Provide the [X, Y] coordinate of the cell's center where the given text is located.  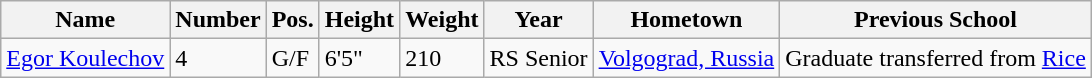
Pos. [292, 20]
Number [218, 20]
Year [538, 20]
4 [218, 58]
Height [359, 20]
210 [442, 58]
RS Senior [538, 58]
Previous School [936, 20]
Weight [442, 20]
Graduate transferred from Rice [936, 58]
Volgograd, Russia [686, 58]
6'5" [359, 58]
Name [86, 20]
Hometown [686, 20]
Egor Koulechov [86, 58]
G/F [292, 58]
